Identify which cell holds the provided text, then report its [X, Y] central coordinate. 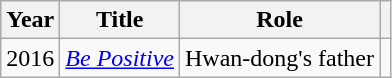
Be Positive [120, 58]
Title [120, 20]
2016 [30, 58]
Hwan-dong's father [280, 58]
Year [30, 20]
Role [280, 20]
